From the cell containing the given text, extract its center point as (x, y) coordinate. 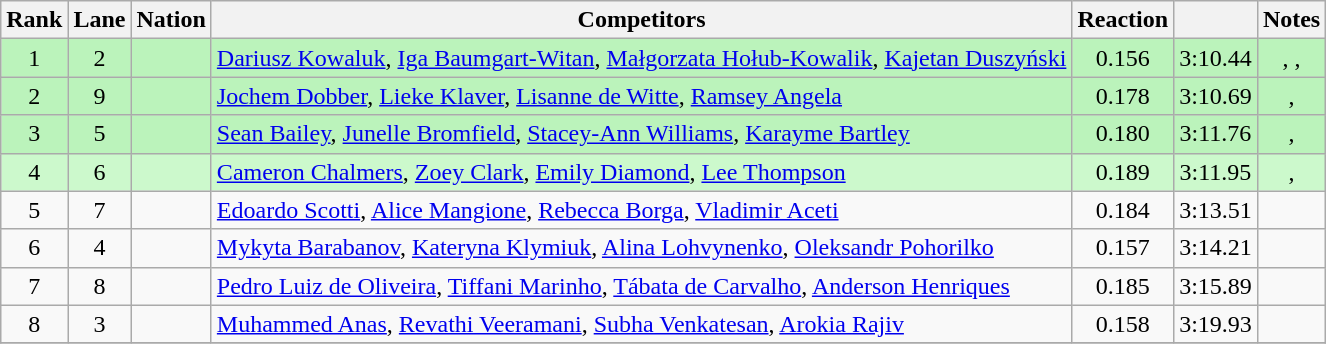
0.184 (1123, 210)
0.158 (1123, 324)
0.185 (1123, 286)
Competitors (642, 20)
Jochem Dobber, Lieke Klaver, Lisanne de Witte, Ramsey Angela (642, 96)
3:15.89 (1216, 286)
Nation (171, 20)
Rank (34, 20)
0.157 (1123, 248)
Muhammed Anas, Revathi Veeramani, Subha Venkatesan, Arokia Rajiv (642, 324)
Mykyta Barabanov, Kateryna Klymiuk, Alina Lohvynenko, Oleksandr Pohorilko (642, 248)
Reaction (1123, 20)
Dariusz Kowaluk, Iga Baumgart-Witan, Małgorzata Hołub-Kowalik, Kajetan Duszyński (642, 58)
3:13.51 (1216, 210)
0.178 (1123, 96)
3:10.44 (1216, 58)
1 (34, 58)
3:11.95 (1216, 172)
9 (100, 96)
Pedro Luiz de Oliveira, Tiffani Marinho, Tábata de Carvalho, Anderson Henriques (642, 286)
0.156 (1123, 58)
Edoardo Scotti, Alice Mangione, Rebecca Borga, Vladimir Aceti (642, 210)
0.180 (1123, 134)
3:14.21 (1216, 248)
Cameron Chalmers, Zoey Clark, Emily Diamond, Lee Thompson (642, 172)
Notes (1291, 20)
Lane (100, 20)
Sean Bailey, Junelle Bromfield, Stacey-Ann Williams, Karayme Bartley (642, 134)
, , (1291, 58)
0.189 (1123, 172)
3:10.69 (1216, 96)
3:11.76 (1216, 134)
3:19.93 (1216, 324)
